Search for the cell housing the specified text and yield its (X, Y) center coordinate. 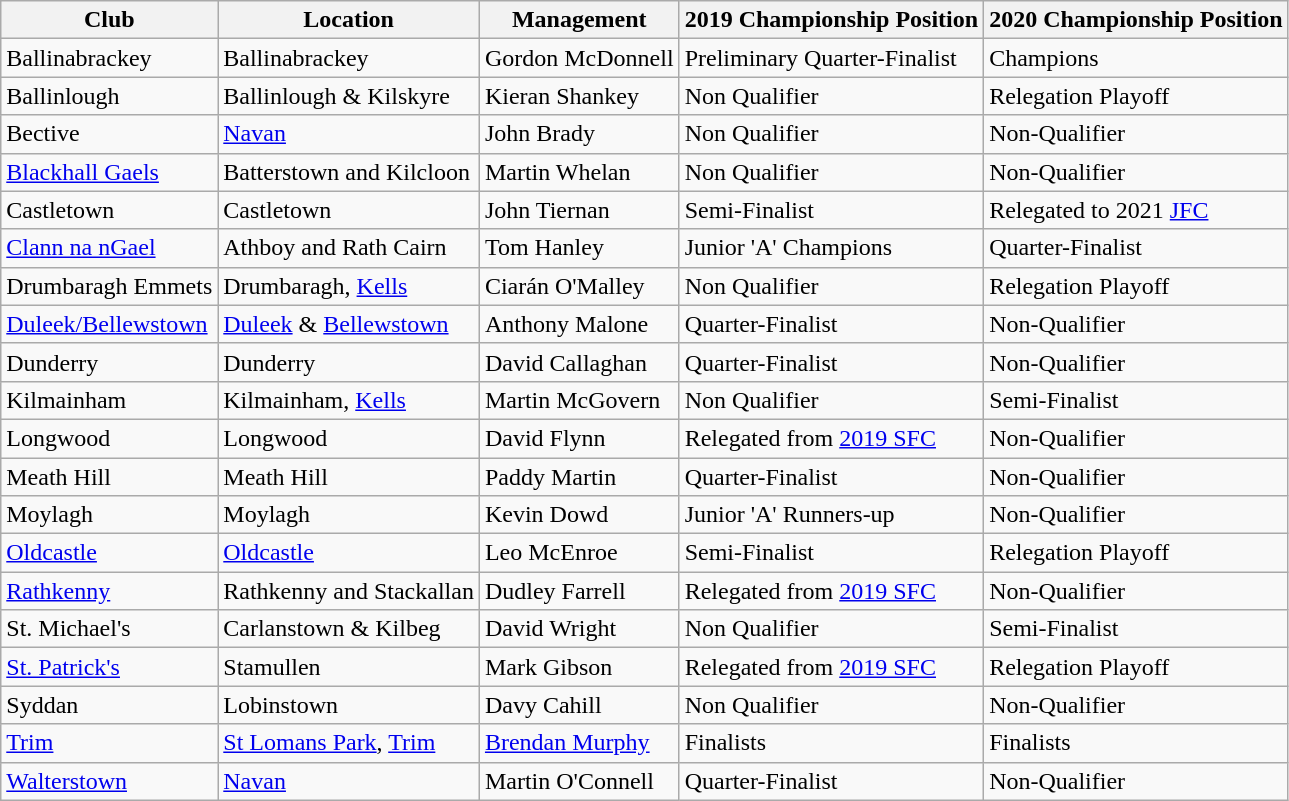
2019 Championship Position (831, 20)
Mark Gibson (579, 667)
Dudley Farrell (579, 591)
Champions (1136, 58)
David Wright (579, 629)
Kieran Shankey (579, 96)
Leo McEnroe (579, 553)
Kilmainham (110, 400)
Kevin Dowd (579, 515)
Junior 'A' Champions (831, 248)
Athboy and Rath Cairn (349, 248)
Brendan Murphy (579, 743)
Stamullen (349, 667)
John Brady (579, 134)
Duleek & Bellewstown (349, 324)
Gordon McDonnell (579, 58)
Syddan (110, 705)
Anthony Malone (579, 324)
Location (349, 20)
Rathkenny (110, 591)
Tom Hanley (579, 248)
Walterstown (110, 781)
Martin O'Connell (579, 781)
St. Patrick's (110, 667)
Davy Cahill (579, 705)
John Tiernan (579, 210)
Club (110, 20)
Clann na nGael (110, 248)
David Callaghan (579, 362)
Duleek/Bellewstown (110, 324)
Bective (110, 134)
Martin Whelan (579, 172)
Ballinlough (110, 96)
Kilmainham, Kells (349, 400)
St. Michael's (110, 629)
St Lomans Park, Trim (349, 743)
Paddy Martin (579, 477)
Batterstown and Kilcloon (349, 172)
Drumbaragh Emmets (110, 286)
Lobinstown (349, 705)
Trim (110, 743)
Drumbaragh, Kells (349, 286)
Ballinlough & Kilskyre (349, 96)
Relegated to 2021 JFC (1136, 210)
Rathkenny and Stackallan (349, 591)
Preliminary Quarter-Finalist (831, 58)
Management (579, 20)
2020 Championship Position (1136, 20)
Carlanstown & Kilbeg (349, 629)
Martin McGovern (579, 400)
Junior 'A' Runners-up (831, 515)
Blackhall Gaels (110, 172)
Ciarán O'Malley (579, 286)
David Flynn (579, 438)
